Locate the cell with the specified text and output its (X, Y) center coordinate. 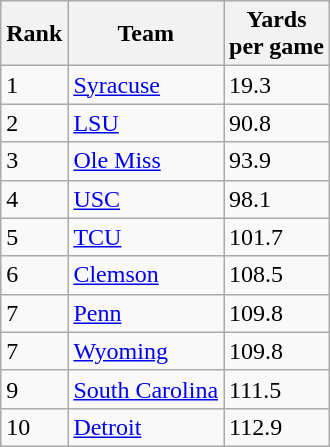
6 (34, 275)
Syracuse (146, 85)
Clemson (146, 275)
South Carolina (146, 389)
Detroit (146, 427)
Wyoming (146, 351)
LSU (146, 123)
Penn (146, 313)
101.7 (277, 237)
Ole Miss (146, 161)
USC (146, 199)
4 (34, 199)
112.9 (277, 427)
98.1 (277, 199)
5 (34, 237)
108.5 (277, 275)
Yardsper game (277, 34)
10 (34, 427)
2 (34, 123)
Rank (34, 34)
Team (146, 34)
90.8 (277, 123)
93.9 (277, 161)
19.3 (277, 85)
111.5 (277, 389)
1 (34, 85)
3 (34, 161)
TCU (146, 237)
9 (34, 389)
